Determine the (x, y) coordinate at the center of the cell enclosing the given text.  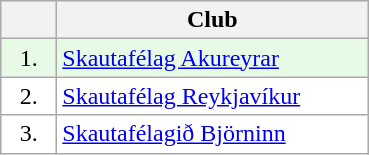
1. (29, 58)
Skautafélag Reykjavíkur (212, 96)
Club (212, 20)
2. (29, 96)
3. (29, 134)
Skautafélagið Björninn (212, 134)
Skautafélag Akureyrar (212, 58)
